Return [X, Y] of the center of cell containing provided text 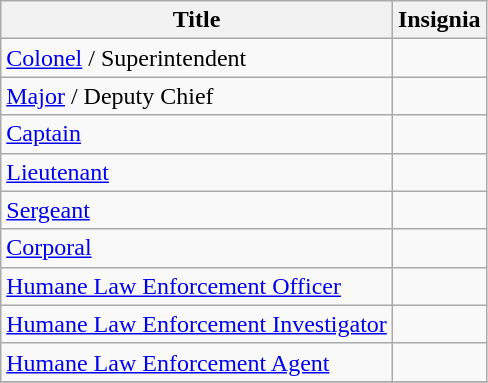
Humane Law Enforcement Investigator [197, 324]
Colonel / Superintendent [197, 58]
Insignia [439, 20]
Title [197, 20]
Corporal [197, 248]
Humane Law Enforcement Agent [197, 362]
Major / Deputy Chief [197, 96]
Lieutenant [197, 172]
Humane Law Enforcement Officer [197, 286]
Captain [197, 134]
Sergeant [197, 210]
